Find where the given text appears and provide that cell's center as (X, Y) coordinate. 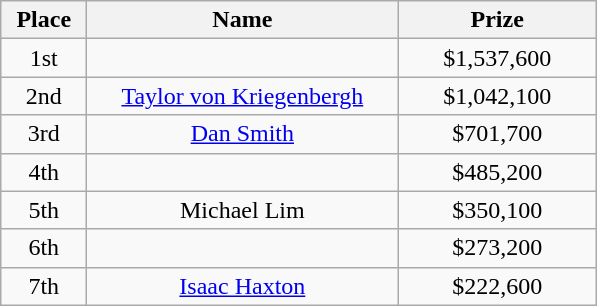
7th (44, 286)
1st (44, 58)
Prize (498, 20)
$273,200 (498, 248)
$222,600 (498, 286)
Dan Smith (242, 134)
3rd (44, 134)
6th (44, 248)
Place (44, 20)
$485,200 (498, 172)
$1,537,600 (498, 58)
Isaac Haxton (242, 286)
$701,700 (498, 134)
$350,100 (498, 210)
Michael Lim (242, 210)
4th (44, 172)
Taylor von Kriegenbergh (242, 96)
$1,042,100 (498, 96)
5th (44, 210)
Name (242, 20)
2nd (44, 96)
